Find where the given text appears and provide that cell's center as (x, y) coordinate. 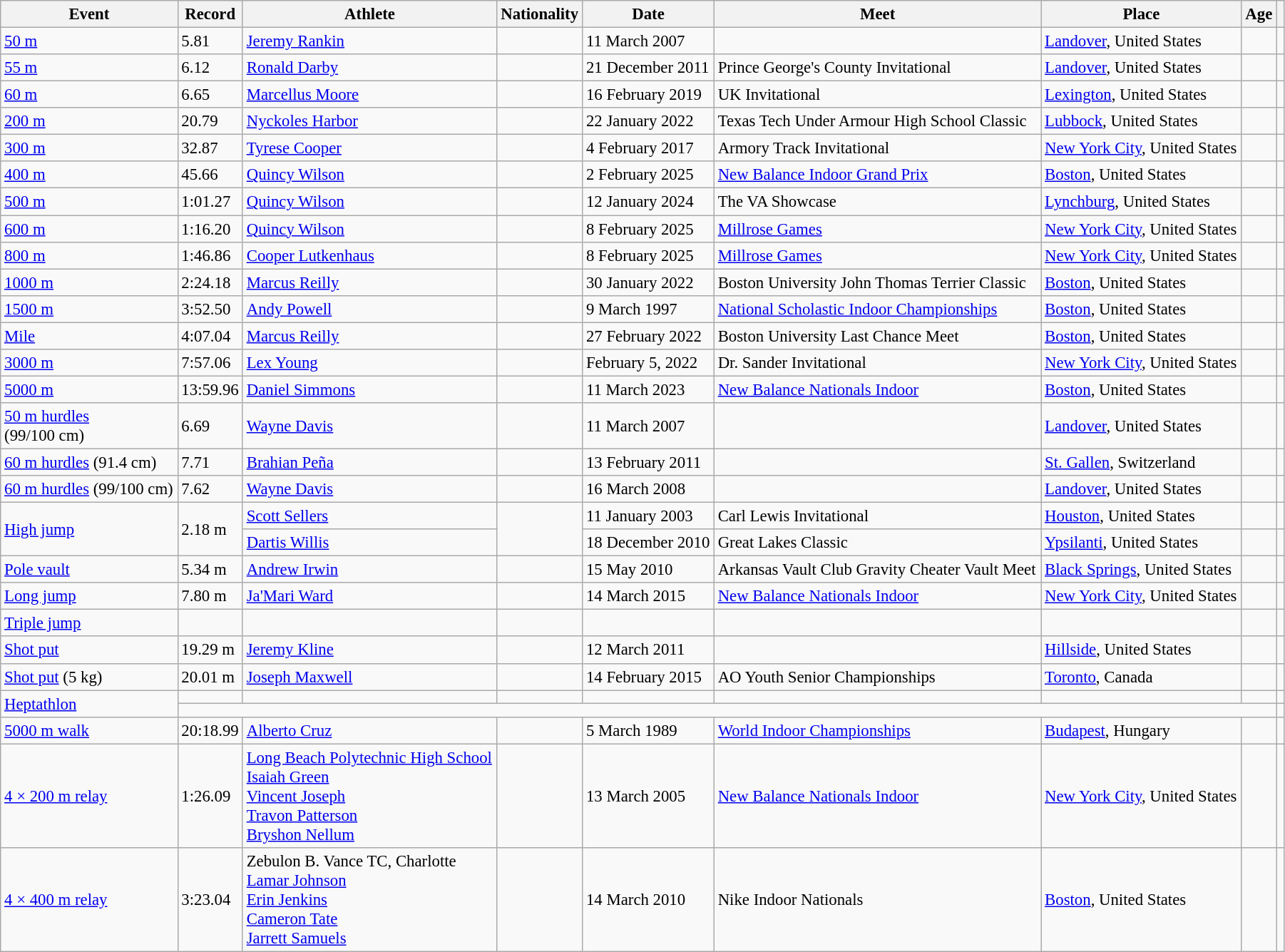
5 March 1989 (649, 730)
16 March 2008 (649, 489)
7.80 m (210, 596)
Joseph Maxwell (369, 677)
Zebulon B. Vance TC, CharlotteLamar JohnsonErin JenkinsCameron TateJarrett Samuels (369, 900)
Marcellus Moore (369, 95)
6.65 (210, 95)
Arkansas Vault Club Gravity Cheater Vault Meet (877, 570)
Triple jump (89, 623)
5000 m (89, 389)
February 5, 2022 (649, 363)
60 m hurdles (99/100 cm) (89, 489)
Scott Sellers (369, 516)
3000 m (89, 363)
Record (210, 14)
2 February 2025 (649, 175)
60 m hurdles (91.4 cm) (89, 462)
13 March 2005 (649, 796)
13 February 2011 (649, 462)
High jump (89, 529)
200 m (89, 121)
7.62 (210, 489)
Brahian Peña (369, 462)
13:59.96 (210, 389)
Ypsilanti, United States (1141, 543)
300 m (89, 148)
Jeremy Rankin (369, 41)
Pole vault (89, 570)
St. Gallen, Switzerland (1141, 462)
1000 m (89, 282)
Ja'Mari Ward (369, 596)
14 February 2015 (649, 677)
Heptathlon (89, 704)
Andrew Irwin (369, 570)
1:16.20 (210, 229)
4 × 200 m relay (89, 796)
14 March 2015 (649, 596)
22 January 2022 (649, 121)
400 m (89, 175)
Dr. Sander Invitational (877, 363)
AO Youth Senior Championships (877, 677)
50 m (89, 41)
2.18 m (210, 529)
9 March 1997 (649, 309)
600 m (89, 229)
Lynchburg, United States (1141, 202)
National Scholastic Indoor Championships (877, 309)
Alberto Cruz (369, 730)
Lubbock, United States (1141, 121)
Prince George's County Invitational (877, 68)
Nationality (540, 14)
3:23.04 (210, 900)
3:52.50 (210, 309)
5.34 m (210, 570)
11 January 2003 (649, 516)
1:01.27 (210, 202)
Shot put (89, 650)
4:07.04 (210, 336)
Boston University Last Chance Meet (877, 336)
20:18.99 (210, 730)
4 February 2017 (649, 148)
Carl Lewis Invitational (877, 516)
Dartis Willis (369, 543)
Andy Powell (369, 309)
1:46.86 (210, 255)
800 m (89, 255)
Long jump (89, 596)
19.29 m (210, 650)
1:26.09 (210, 796)
Long Beach Polytechnic High SchoolIsaiah GreenVincent JosephTravon PattersonBryshon Nellum (369, 796)
12 March 2011 (649, 650)
Date (649, 14)
11 March 2023 (649, 389)
Great Lakes Classic (877, 543)
Event (89, 14)
7:57.06 (210, 363)
World Indoor Championships (877, 730)
Toronto, Canada (1141, 677)
18 December 2010 (649, 543)
5000 m walk (89, 730)
60 m (89, 95)
14 March 2010 (649, 900)
The VA Showcase (877, 202)
5.81 (210, 41)
Shot put (5 kg) (89, 677)
32.87 (210, 148)
12 January 2024 (649, 202)
Nyckoles Harbor (369, 121)
Jeremy Kline (369, 650)
Nike Indoor Nationals (877, 900)
Daniel Simmons (369, 389)
Budapest, Hungary (1141, 730)
7.71 (210, 462)
Ronald Darby (369, 68)
Cooper Lutkenhaus (369, 255)
1500 m (89, 309)
Lex Young (369, 363)
50 m hurdles(99/100 cm) (89, 426)
Boston University John Thomas Terrier Classic (877, 282)
Texas Tech Under Armour High School Classic (877, 121)
55 m (89, 68)
Houston, United States (1141, 516)
Meet (877, 14)
21 December 2011 (649, 68)
30 January 2022 (649, 282)
Mile (89, 336)
15 May 2010 (649, 570)
45.66 (210, 175)
500 m (89, 202)
Black Springs, United States (1141, 570)
Hillside, United States (1141, 650)
Armory Track Invitational (877, 148)
27 February 2022 (649, 336)
20.79 (210, 121)
New Balance Indoor Grand Prix (877, 175)
6.12 (210, 68)
UK Invitational (877, 95)
4 × 400 m relay (89, 900)
Tyrese Cooper (369, 148)
Athlete (369, 14)
Age (1259, 14)
20.01 m (210, 677)
Place (1141, 14)
2:24.18 (210, 282)
16 February 2019 (649, 95)
Lexington, United States (1141, 95)
6.69 (210, 426)
